For the text-containing cell, return its midpoint in [x, y] coordinate format. 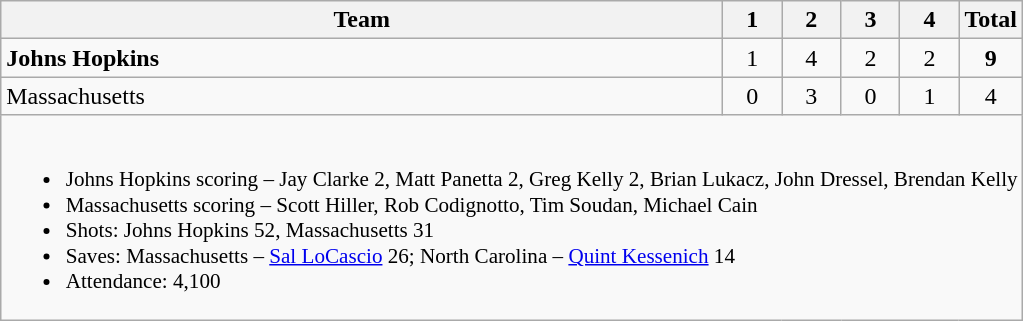
Massachusetts [362, 96]
Team [362, 20]
9 [991, 58]
Johns Hopkins [362, 58]
Total [991, 20]
